From the cell containing the given text, extract its center point as (X, Y) coordinate. 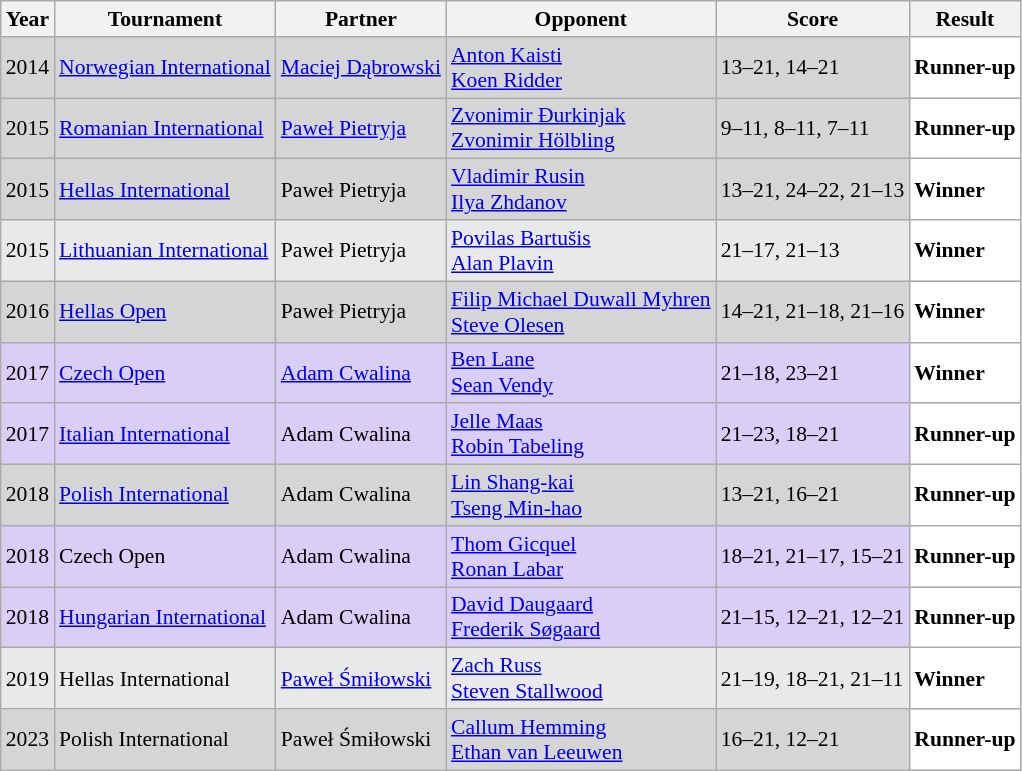
Partner (361, 19)
21–18, 23–21 (813, 372)
Thom Gicquel Ronan Labar (581, 556)
13–21, 24–22, 21–13 (813, 190)
Result (964, 19)
2016 (28, 312)
David Daugaard Frederik Søgaard (581, 618)
Ben Lane Sean Vendy (581, 372)
21–15, 12–21, 12–21 (813, 618)
Maciej Dąbrowski (361, 68)
Vladimir Rusin Ilya Zhdanov (581, 190)
21–19, 18–21, 21–11 (813, 678)
Povilas Bartušis Alan Plavin (581, 250)
Tournament (165, 19)
Italian International (165, 434)
Jelle Maas Robin Tabeling (581, 434)
Romanian International (165, 128)
Opponent (581, 19)
13–21, 16–21 (813, 496)
21–23, 18–21 (813, 434)
13–21, 14–21 (813, 68)
Hellas Open (165, 312)
9–11, 8–11, 7–11 (813, 128)
Lin Shang-kai Tseng Min-hao (581, 496)
Year (28, 19)
Zach Russ Steven Stallwood (581, 678)
Lithuanian International (165, 250)
Filip Michael Duwall Myhren Steve Olesen (581, 312)
16–21, 12–21 (813, 740)
Hungarian International (165, 618)
Callum Hemming Ethan van Leeuwen (581, 740)
2014 (28, 68)
Norwegian International (165, 68)
2023 (28, 740)
14–21, 21–18, 21–16 (813, 312)
Score (813, 19)
2019 (28, 678)
18–21, 21–17, 15–21 (813, 556)
Anton Kaisti Koen Ridder (581, 68)
Zvonimir Đurkinjak Zvonimir Hölbling (581, 128)
21–17, 21–13 (813, 250)
